For the text-containing cell, return its midpoint in [X, Y] coordinate format. 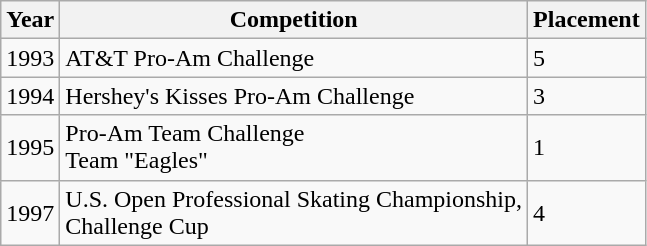
AT&T Pro-Am Challenge [294, 58]
Hershey's Kisses Pro-Am Challenge [294, 96]
3 [587, 96]
Competition [294, 20]
1995 [30, 148]
5 [587, 58]
Placement [587, 20]
Pro-Am Team ChallengeTeam "Eagles" [294, 148]
1 [587, 148]
1994 [30, 96]
Year [30, 20]
U.S. Open Professional Skating Championship, Challenge Cup [294, 212]
1993 [30, 58]
1997 [30, 212]
4 [587, 212]
